Scan for the cell matching the given text and deliver its (X, Y) coordinate at center. 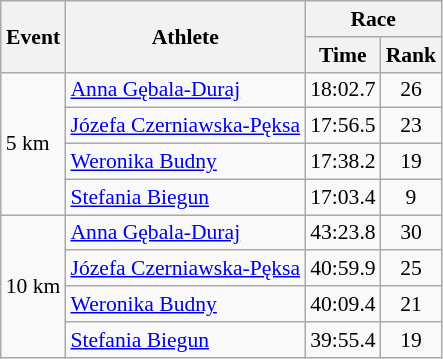
40:09.4 (342, 304)
Event (34, 36)
26 (412, 90)
17:38.2 (342, 162)
Time (342, 55)
10 km (34, 286)
18:02.7 (342, 90)
17:56.5 (342, 126)
23 (412, 126)
17:03.4 (342, 197)
43:23.8 (342, 233)
39:55.4 (342, 340)
25 (412, 269)
Race (373, 19)
40:59.9 (342, 269)
21 (412, 304)
Athlete (185, 36)
9 (412, 197)
5 km (34, 143)
30 (412, 233)
Rank (412, 55)
